Find where the given text appears and provide that cell's center as [X, Y] coordinate. 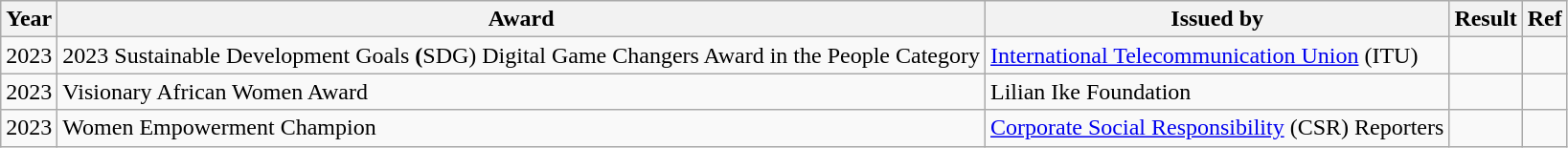
Ref [1544, 19]
2023 Sustainable Development Goals (SDG) Digital Game Changers Award in the People Category [521, 55]
Result [1486, 19]
Issued by [1216, 19]
Corporate Social Responsibility (CSR) Reporters [1216, 128]
Award [521, 19]
International Telecommunication Union (ITU) [1216, 55]
Year [29, 19]
Visionary African Women Award [521, 92]
Lilian Ike Foundation [1216, 92]
Women Empowerment Champion [521, 128]
